From the cell containing the given text, extract its center point as [x, y] coordinate. 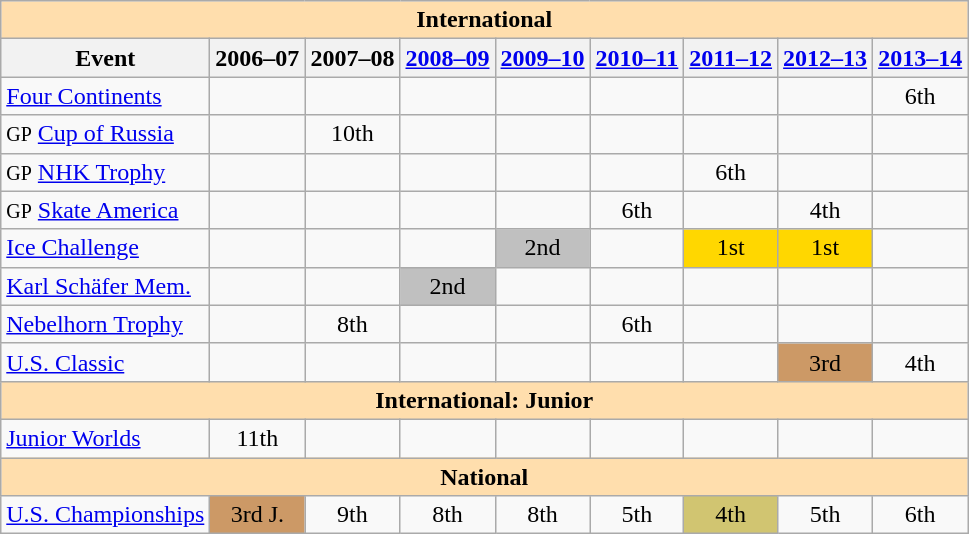
U.S. Championships [106, 515]
2007–08 [352, 58]
GP Skate America [106, 210]
3rd J. [258, 515]
11th [258, 438]
3rd [826, 362]
International: Junior [484, 400]
2006–07 [258, 58]
10th [352, 134]
2008–09 [448, 58]
U.S. Classic [106, 362]
Junior Worlds [106, 438]
Nebelhorn Trophy [106, 324]
2010–11 [637, 58]
2009–10 [542, 58]
2013–14 [920, 58]
Event [106, 58]
National [484, 477]
GP NHK Trophy [106, 172]
International [484, 20]
2011–12 [731, 58]
2012–13 [826, 58]
GP Cup of Russia [106, 134]
9th [352, 515]
Four Continents [106, 96]
Karl Schäfer Mem. [106, 286]
Ice Challenge [106, 248]
